Identify which cell holds the provided text, then report its (x, y) central coordinate. 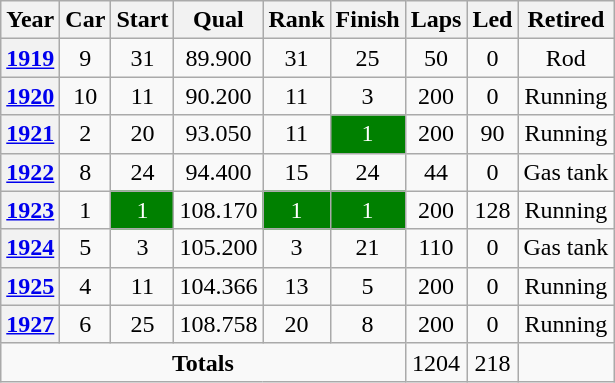
1922 (30, 172)
Laps (436, 20)
Finish (368, 20)
110 (436, 248)
21 (368, 248)
1919 (30, 58)
218 (492, 362)
13 (296, 286)
2 (86, 134)
44 (436, 172)
90.200 (218, 96)
Rank (296, 20)
90 (492, 134)
128 (492, 210)
Start (142, 20)
Retired (566, 20)
Qual (218, 20)
Totals (203, 362)
Car (86, 20)
1921 (30, 134)
108.170 (218, 210)
108.758 (218, 324)
15 (296, 172)
10 (86, 96)
50 (436, 58)
Led (492, 20)
105.200 (218, 248)
1927 (30, 324)
1923 (30, 210)
93.050 (218, 134)
Rod (566, 58)
1924 (30, 248)
9 (86, 58)
89.900 (218, 58)
6 (86, 324)
1204 (436, 362)
4 (86, 286)
94.400 (218, 172)
1925 (30, 286)
1920 (30, 96)
Year (30, 20)
104.366 (218, 286)
